Search for the cell housing the specified text and yield its [X, Y] center coordinate. 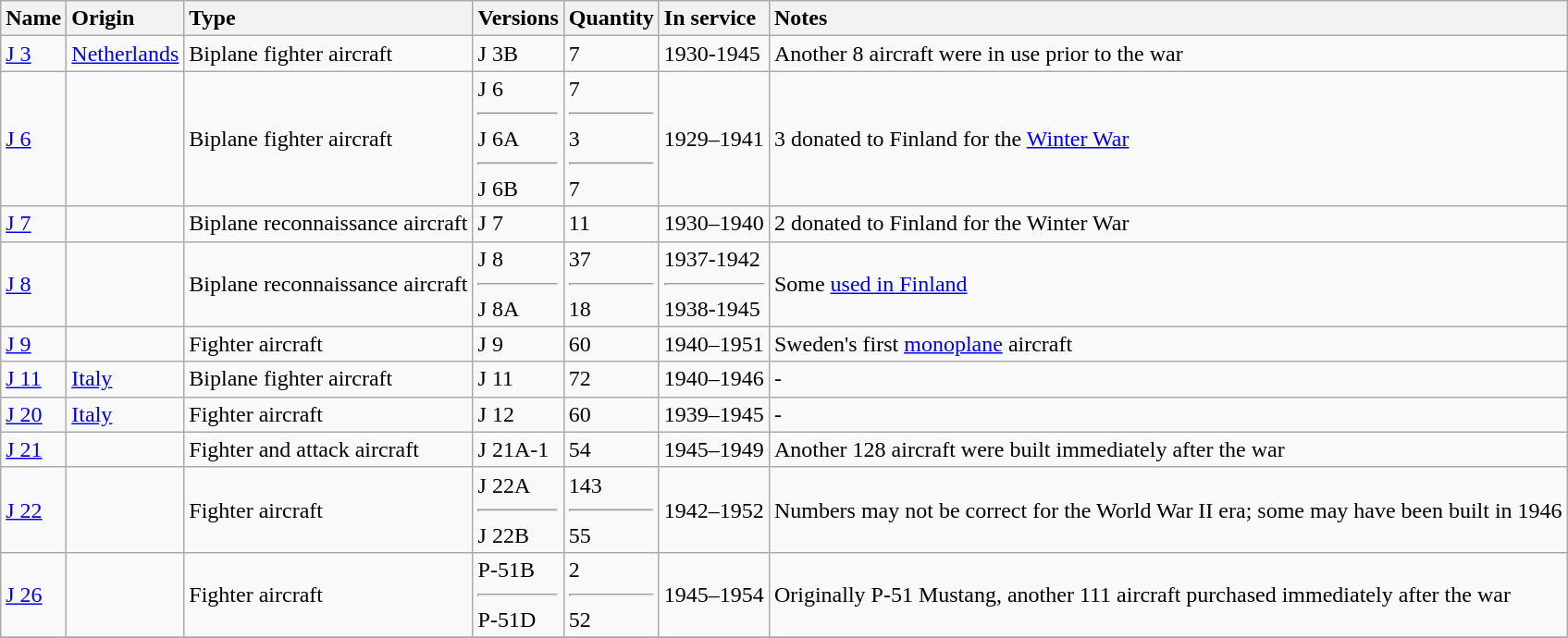
J 3 [33, 54]
1930–1940 [714, 224]
11 [611, 224]
54 [611, 449]
3 donated to Finland for the Winter War [1167, 139]
J 3B [518, 54]
1945–1949 [714, 449]
Numbers may not be correct for the World War II era; some may have been built in 1946 [1167, 509]
J 6J 6AJ 6B [518, 139]
J 21A-1 [518, 449]
J 12 [518, 414]
1930-1945 [714, 54]
J 22AJ 22B [518, 509]
1940–1946 [714, 379]
1929–1941 [714, 139]
1937-19421938-1945 [714, 284]
J 8 [33, 284]
P-51BP-51D [518, 595]
7 [611, 54]
Sweden's first monoplane aircraft [1167, 344]
Netherlands [126, 54]
72 [611, 379]
J 8J 8A [518, 284]
J 21 [33, 449]
252 [611, 595]
Originally P-51 Mustang, another 111 aircraft purchased immediately after the war [1167, 595]
2 donated to Finland for the Winter War [1167, 224]
Origin [126, 18]
In service [714, 18]
J 26 [33, 595]
Notes [1167, 18]
Another 128 aircraft were built immediately after the war [1167, 449]
J 20 [33, 414]
3718 [611, 284]
J 22 [33, 509]
1945–1954 [714, 595]
Quantity [611, 18]
1940–1951 [714, 344]
Fighter and attack aircraft [328, 449]
Some used in Finland [1167, 284]
Another 8 aircraft were in use prior to the war [1167, 54]
Type [328, 18]
J 6 [33, 139]
Name [33, 18]
Versions [518, 18]
737 [611, 139]
1939–1945 [714, 414]
14355 [611, 509]
1942–1952 [714, 509]
